Find where the given text appears and provide that cell's center as (x, y) coordinate. 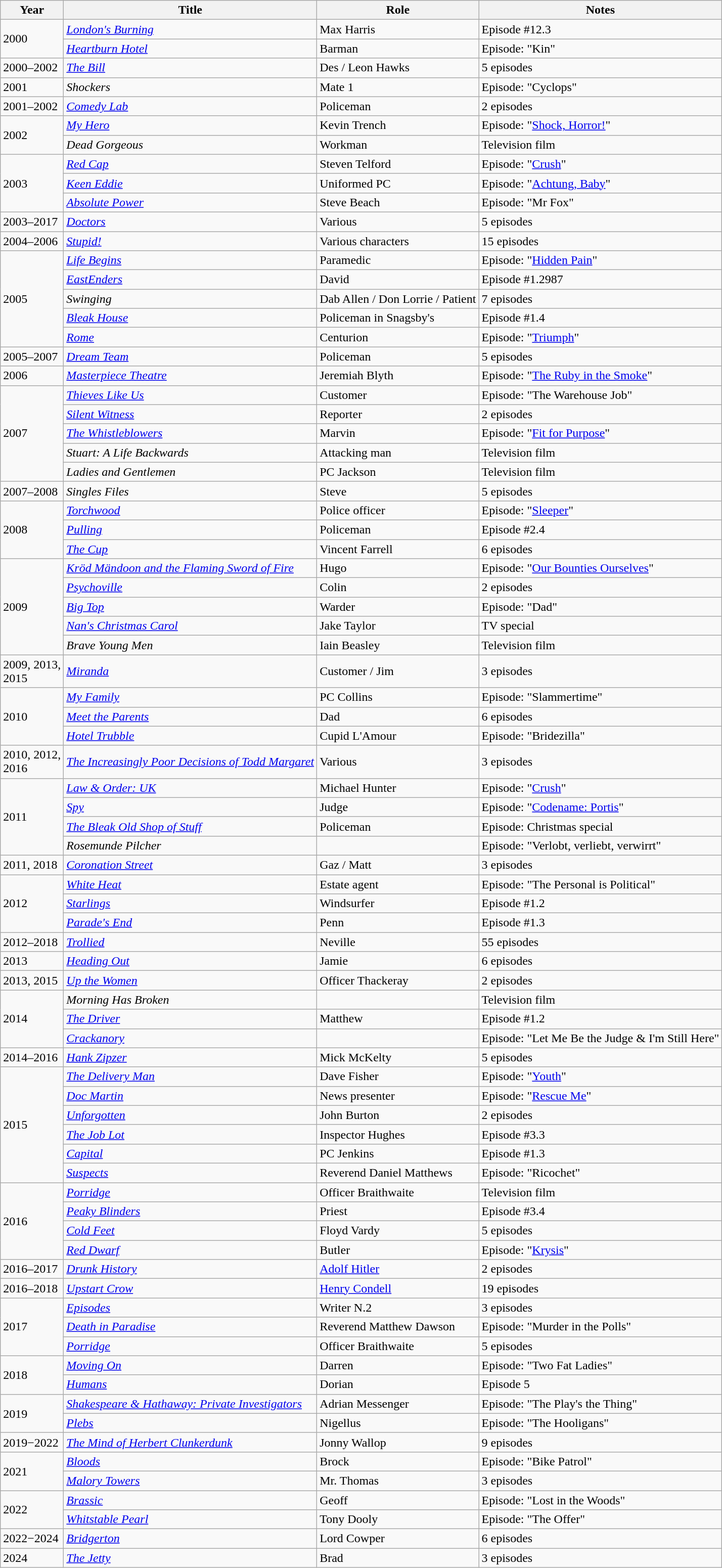
Jonny Wallop (398, 1442)
Customer / Jim (398, 671)
Butler (398, 1250)
Workman (398, 145)
Rome (190, 337)
Penn (398, 923)
2014–2016 (32, 1057)
19 episodes (601, 1288)
Episode: "The Offer" (601, 1519)
Episode: "Sleeper" (601, 510)
Doc Martin (190, 1096)
Bleak House (190, 318)
Kröd Mändoon and the Flaming Sword of Fire (190, 568)
2022−2024 (32, 1539)
Episode: "Ricochet" (601, 1173)
Des / Leon Hawks (398, 68)
2017 (32, 1327)
Geoff (398, 1500)
The Delivery Man (190, 1077)
Inspector Hughes (398, 1134)
Vincent Farrell (398, 549)
David (398, 280)
2019−2022 (32, 1442)
Peaky Blinders (190, 1212)
Doctors (190, 221)
Episode: "The Ruby in the Smoke" (601, 376)
2015 (32, 1125)
Plebs (190, 1423)
News presenter (398, 1096)
Floyd Vardy (398, 1231)
7 episodes (601, 299)
15 episodes (601, 241)
Silent Witness (190, 414)
Episode: "Bike Patrol" (601, 1461)
Mr. Thomas (398, 1481)
Estate agent (398, 884)
2013, 2015 (32, 980)
PC Jenkins (398, 1153)
Tony Dooly (398, 1519)
Episode: "Hidden Pain" (601, 260)
2007–2008 (32, 491)
2016–2018 (32, 1288)
2012–2018 (32, 942)
Stupid! (190, 241)
Episode: "Triumph" (601, 337)
Malory Towers (190, 1481)
Paramedic (398, 260)
Cold Feet (190, 1231)
Dave Fisher (398, 1077)
My Hero (190, 125)
Psychoville (190, 588)
Episode: "Verlobt, verliebt, verwirrt" (601, 845)
Death in Paradise (190, 1327)
2002 (32, 135)
Police officer (398, 510)
Episode: "Mr Fox" (601, 202)
9 episodes (601, 1442)
Steven Telford (398, 164)
Uniformed PC (398, 183)
Policeman in Snagsby's (398, 318)
Singles Files (190, 491)
Kevin Trench (398, 125)
Henry Condell (398, 1288)
Up the Women (190, 980)
Law & Order: UK (190, 788)
Michael Hunter (398, 788)
Big Top (190, 607)
Brassic (190, 1500)
Reporter (398, 414)
Notes (601, 10)
Episode: "Let Me Be the Judge & I'm Still Here" (601, 1038)
Lord Cowper (398, 1539)
2000–2002 (32, 68)
2003 (32, 183)
2005 (32, 299)
Episode: "Achtung, Baby" (601, 183)
Ladies and Gentlemen (190, 472)
Jamie (398, 961)
Episode: "Murder in the Polls" (601, 1327)
Dead Gorgeous (190, 145)
The Increasingly Poor Decisions of Todd Margaret (190, 761)
Capital (190, 1153)
2006 (32, 376)
Neville (398, 942)
Episode: "Fit for Purpose" (601, 433)
Spy (190, 807)
White Heat (190, 884)
Red Cap (190, 164)
Hugo (398, 568)
Episode: "The Hooligans" (601, 1423)
Nigellus (398, 1423)
Dad (398, 716)
2016 (32, 1221)
Morning Has Broken (190, 1000)
2018 (32, 1375)
The Job Lot (190, 1134)
Episode: "Dad" (601, 607)
The Jetty (190, 1558)
2004–2006 (32, 241)
2003–2017 (32, 221)
Trollied (190, 942)
Stuart: A Life Backwards (190, 453)
Episode #3.3 (601, 1134)
Attacking man (398, 453)
2000 (32, 39)
Moving On (190, 1365)
Drunk History (190, 1269)
Episode: "Our Bounties Ourselves" (601, 568)
Thieves Like Us (190, 395)
2016–2017 (32, 1269)
Starlings (190, 904)
Red Dwarf (190, 1250)
Episode #2.4 (601, 529)
Centurion (398, 337)
Reverend Daniel Matthews (398, 1173)
Cupid L'Amour (398, 736)
London's Burning (190, 29)
2005–2007 (32, 356)
John Burton (398, 1115)
Jeremiah Blyth (398, 376)
2012 (32, 904)
Episode: "Rescue Me" (601, 1096)
Episode 5 (601, 1384)
2009 (32, 607)
Bridgerton (190, 1539)
Bloods (190, 1461)
Various characters (398, 241)
Episode: "The Warehouse Job" (601, 395)
Episode: "Bridezilla" (601, 736)
Role (398, 10)
Whitstable Pearl (190, 1519)
2001–2002 (32, 106)
Year (32, 10)
Mick McKelty (398, 1057)
2013 (32, 961)
Episode: Christmas special (601, 826)
Nan's Christmas Carol (190, 626)
Crackanory (190, 1038)
2008 (32, 529)
2024 (32, 1558)
Upstart Crow (190, 1288)
2009, 2013,2015 (32, 671)
Episode: "Two Fat Ladies" (601, 1365)
Windsurfer (398, 904)
Swinging (190, 299)
Adolf Hitler (398, 1269)
Dream Team (190, 356)
2021 (32, 1471)
Parade's End (190, 923)
Title (190, 10)
Judge (398, 807)
Meet the Parents (190, 716)
Dorian (398, 1384)
2007 (32, 433)
Miranda (190, 671)
Episode: "Krysis" (601, 1250)
The Bill (190, 68)
Priest (398, 1212)
Iain Beasley (398, 645)
Marvin (398, 433)
Customer (398, 395)
Episode #3.4 (601, 1212)
Jake Taylor (398, 626)
EastEnders (190, 280)
The Driver (190, 1019)
Episode #12.3 (601, 29)
Episode: "Slammertime" (601, 697)
Episode: "Youth" (601, 1077)
Episode #1.2987 (601, 280)
2010, 2012,2016 (32, 761)
2011, 2018 (32, 865)
Hotel Trubble (190, 736)
Episode: "Shock, Horror!" (601, 125)
Suspects (190, 1173)
Matthew (398, 1019)
55 episodes (601, 942)
Writer N.2 (398, 1308)
Darren (398, 1365)
Masterpiece Theatre (190, 376)
Reverend Matthew Dawson (398, 1327)
Pulling (190, 529)
Episode: "Lost in the Woods" (601, 1500)
Brave Young Men (190, 645)
Episode #1.4 (601, 318)
Steve (398, 491)
Dab Allen / Don Lorrie / Patient (398, 299)
The Cup (190, 549)
Brad (398, 1558)
Comedy Lab (190, 106)
Humans (190, 1384)
Heading Out (190, 961)
PC Jackson (398, 472)
2014 (32, 1019)
Warder (398, 607)
Rosemunde Pilcher (190, 845)
PC Collins (398, 697)
Shockers (190, 87)
Unforgotten (190, 1115)
Episode: "Kin" (601, 49)
2010 (32, 716)
Episode: "The Play's the Thing" (601, 1404)
TV special (601, 626)
Colin (398, 588)
Episode: "The Personal is Political" (601, 884)
Shakespeare & Hathaway: Private Investigators (190, 1404)
Max Harris (398, 29)
My Family (190, 697)
Absolute Power (190, 202)
2011 (32, 817)
Life Begins (190, 260)
Officer Thackeray (398, 980)
Mate 1 (398, 87)
Steve Beach (398, 202)
Hank Zipzer (190, 1057)
Brock (398, 1461)
2022 (32, 1510)
Episode: "Codename: Portis" (601, 807)
The Whistleblowers (190, 433)
The Bleak Old Shop of Stuff (190, 826)
Episodes (190, 1308)
Torchwood (190, 510)
2001 (32, 87)
Heartburn Hotel (190, 49)
Barman (398, 49)
Episode: "Cyclops" (601, 87)
Keen Eddie (190, 183)
2019 (32, 1413)
Coronation Street (190, 865)
Gaz / Matt (398, 865)
The Mind of Herbert Clunkerdunk (190, 1442)
Adrian Messenger (398, 1404)
